Provide the (X, Y) coordinate of the cell's center where the given text is located.  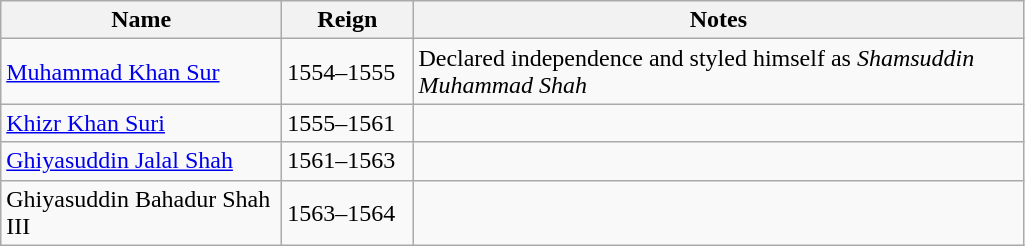
Ghiyasuddin Bahadur Shah III (142, 212)
Notes (718, 20)
1563–1564 (348, 212)
Declared independence and styled himself as Shamsuddin Muhammad Shah (718, 72)
Muhammad Khan Sur (142, 72)
Ghiyasuddin Jalal Shah (142, 161)
1555–1561 (348, 123)
Khizr Khan Suri (142, 123)
1554–1555 (348, 72)
1561–1563 (348, 161)
Name (142, 20)
Reign (348, 20)
